Extract the (X, Y) coordinate from the center of the cell holding the provided text.  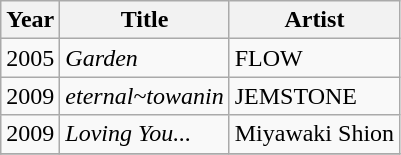
eternal~towanin (144, 96)
Title (144, 20)
Loving You... (144, 134)
FLOW (314, 58)
Year (30, 20)
Garden (144, 58)
Miyawaki Shion (314, 134)
Artist (314, 20)
2005 (30, 58)
JEMSTONE (314, 96)
